Scan for the cell matching the given text and deliver its [x, y] coordinate at center. 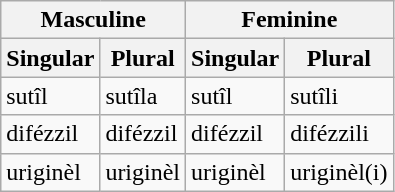
Masculine [94, 20]
Feminine [290, 20]
sutîli [339, 96]
difézzili [339, 134]
sutîla [143, 96]
uriginèl(i) [339, 172]
